Provide the [x, y] coordinate of the cell's center where the given text is located.  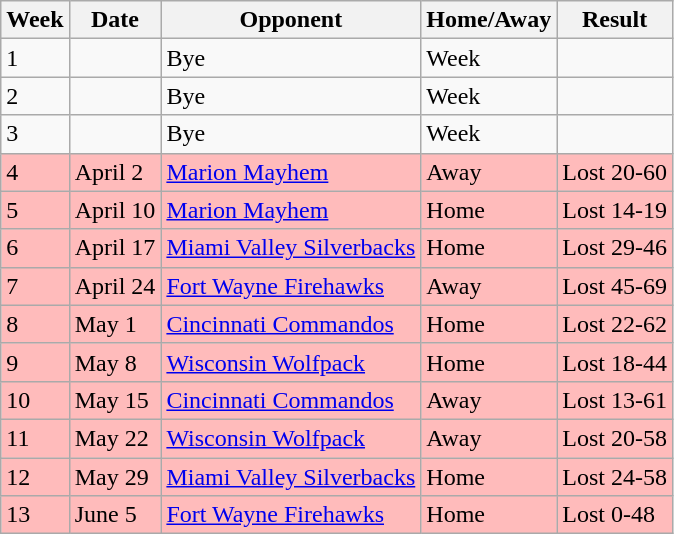
Lost 29-46 [615, 248]
April 2 [115, 172]
13 [35, 515]
April 24 [115, 286]
Lost 0-48 [615, 515]
11 [35, 438]
8 [35, 324]
April 17 [115, 248]
10 [35, 400]
3 [35, 134]
May 29 [115, 477]
May 22 [115, 438]
Date [115, 20]
2 [35, 96]
Home/Away [489, 20]
Result [615, 20]
Lost 18-44 [615, 362]
6 [35, 248]
Lost 14-19 [615, 210]
9 [35, 362]
Lost 22-62 [615, 324]
1 [35, 58]
12 [35, 477]
5 [35, 210]
May 8 [115, 362]
Lost 24-58 [615, 477]
Lost 13-61 [615, 400]
7 [35, 286]
Lost 45-69 [615, 286]
May 1 [115, 324]
Lost 20-60 [615, 172]
May 15 [115, 400]
June 5 [115, 515]
Opponent [291, 20]
April 10 [115, 210]
4 [35, 172]
Lost 20-58 [615, 438]
